Provide the (x, y) coordinate of the cell's center where the given text is located.  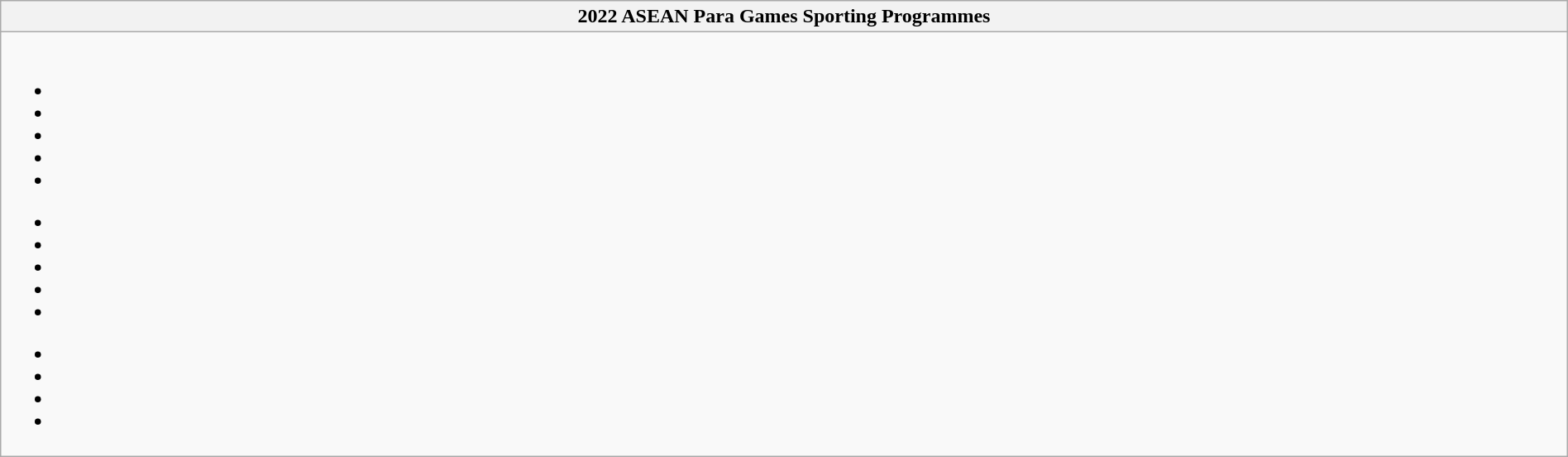
2022 ASEAN Para Games Sporting Programmes (784, 17)
